Output the (X, Y) coordinate of the center of the cell containing the given text.  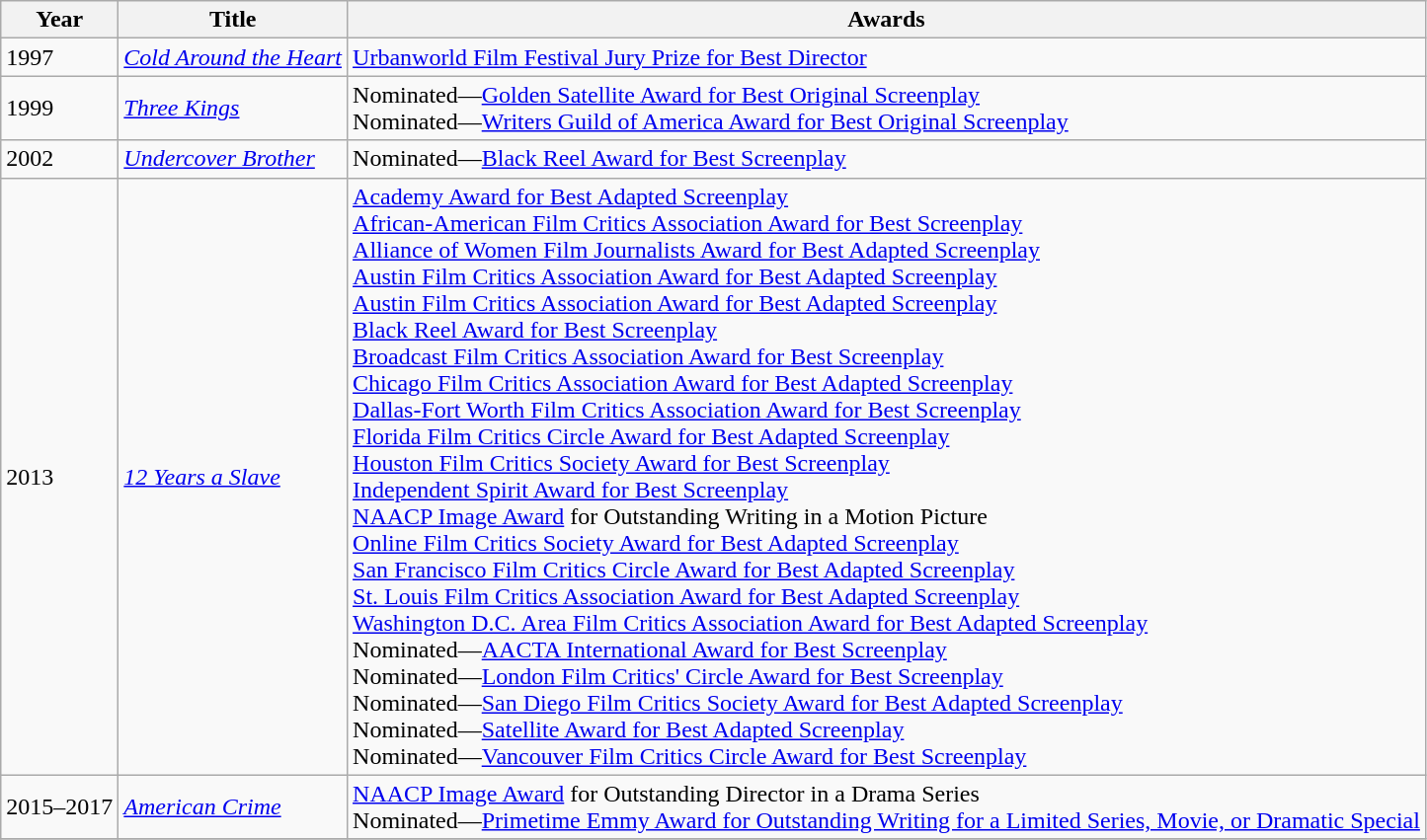
1999 (59, 109)
Year (59, 20)
2002 (59, 159)
2013 (59, 476)
Title (233, 20)
Nominated—Black Reel Award for Best Screenplay (887, 159)
12 Years a Slave (233, 476)
Awards (887, 20)
2015–2017 (59, 807)
Nominated—Golden Satellite Award for Best Original Screenplay Nominated—Writers Guild of America Award for Best Original Screenplay (887, 109)
American Crime (233, 807)
Undercover Brother (233, 159)
1997 (59, 57)
Three Kings (233, 109)
Cold Around the Heart (233, 57)
Urbanworld Film Festival Jury Prize for Best Director (887, 57)
